Return [X, Y] of the center of cell containing provided text 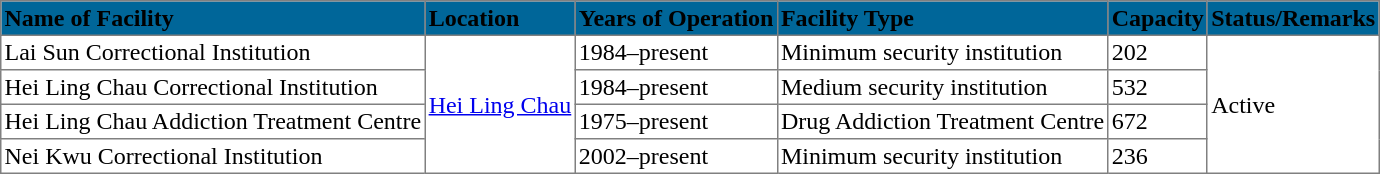
202 [1158, 52]
Hei Ling Chau [500, 104]
1975–present [676, 121]
Lai Sun Correctional Institution [213, 52]
672 [1158, 121]
Name of Facility [213, 18]
Years of Operation [676, 18]
Nei Kwu Correctional Institution [213, 156]
Active [1293, 104]
Medium security institution [942, 87]
Facility Type [942, 18]
532 [1158, 87]
236 [1158, 156]
Hei Ling Chau Correctional Institution [213, 87]
Capacity [1158, 18]
Drug Addiction Treatment Centre [942, 121]
Location [500, 18]
Hei Ling Chau Addiction Treatment Centre [213, 121]
Status/Remarks [1293, 18]
2002–present [676, 156]
